Pinpoint the cell where the given text exists, returning its (X, Y) midpoint coordinate. 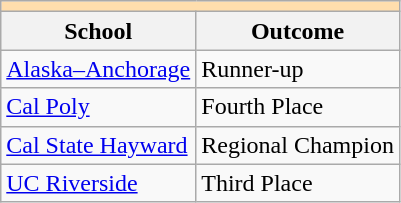
Cal State Hayward (98, 145)
Regional Champion (298, 145)
Runner-up (298, 69)
Alaska–Anchorage (98, 69)
School (98, 31)
Fourth Place (298, 107)
Outcome (298, 31)
Cal Poly (98, 107)
UC Riverside (98, 183)
Third Place (298, 183)
